Capture the cell that displays the provided text and extract its [x, y] central coordinate. 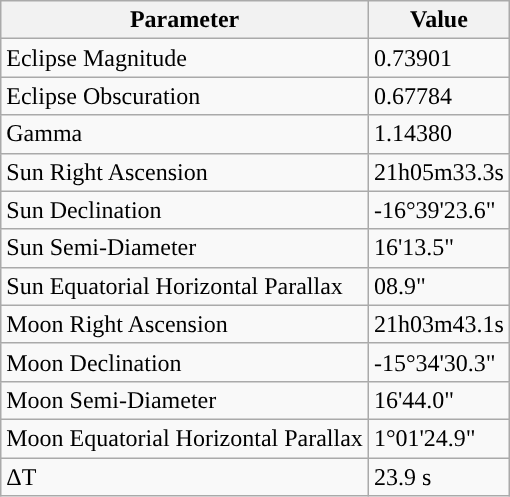
Parameter [185, 20]
Sun Declination [185, 210]
Moon Declination [185, 362]
21h05m33.3s [438, 172]
21h03m43.1s [438, 324]
Sun Equatorial Horizontal Parallax [185, 286]
08.9" [438, 286]
Gamma [185, 134]
23.9 s [438, 477]
Value [438, 20]
Sun Right Ascension [185, 172]
Eclipse Obscuration [185, 96]
1.14380 [438, 134]
0.67784 [438, 96]
Sun Semi-Diameter [185, 248]
Eclipse Magnitude [185, 58]
16'13.5" [438, 248]
-16°39'23.6" [438, 210]
Moon Semi-Diameter [185, 400]
16'44.0" [438, 400]
Moon Equatorial Horizontal Parallax [185, 438]
-15°34'30.3" [438, 362]
0.73901 [438, 58]
ΔT [185, 477]
Moon Right Ascension [185, 324]
1°01'24.9" [438, 438]
